Pinpoint the cell where the given text exists, returning its (X, Y) midpoint coordinate. 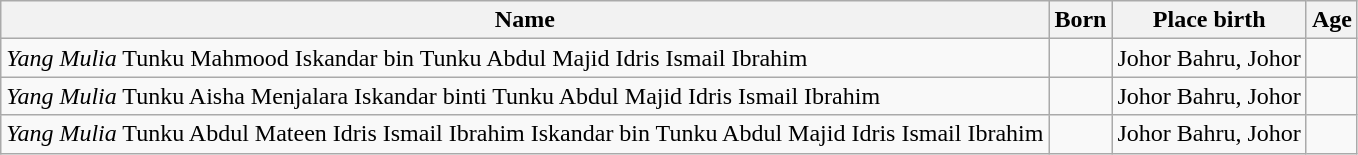
Name (525, 20)
Yang Mulia Tunku Mahmood Iskandar bin Tunku Abdul Majid Idris Ismail Ibrahim (525, 58)
Yang Mulia Tunku Abdul Mateen Idris Ismail Ibrahim Iskandar bin Tunku Abdul Majid Idris Ismail Ibrahim (525, 134)
Born (1080, 20)
Age (1332, 20)
Place birth (1209, 20)
Yang Mulia Tunku Aisha Menjalara Iskandar binti Tunku Abdul Majid Idris Ismail Ibrahim (525, 96)
